Extract the [x, y] coordinate from the center of the cell holding the provided text.  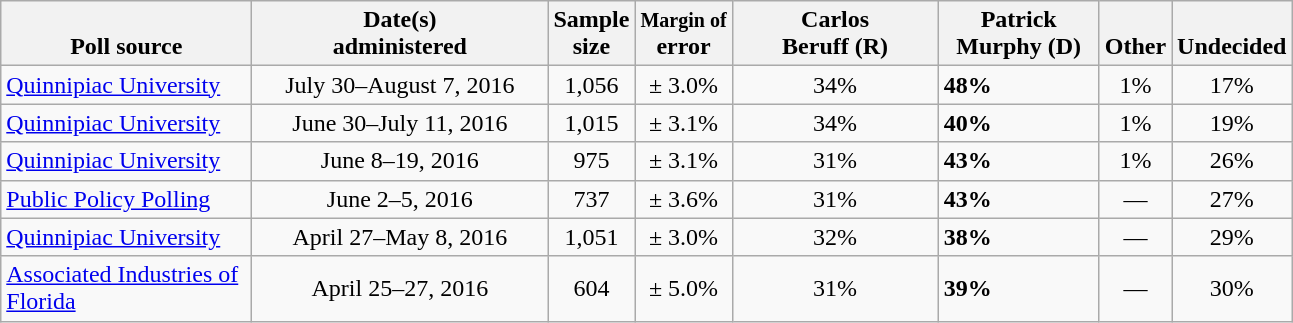
32% [835, 237]
April 27–May 8, 2016 [400, 237]
April 25–27, 2016 [400, 288]
48% [1018, 85]
17% [1232, 85]
1,015 [592, 123]
19% [1232, 123]
June 30–July 11, 2016 [400, 123]
Other [1135, 34]
27% [1232, 199]
June 8–19, 2016 [400, 161]
± 3.6% [684, 199]
PatrickMurphy (D) [1018, 34]
± 5.0% [684, 288]
July 30–August 7, 2016 [400, 85]
Samplesize [592, 34]
604 [592, 288]
1,051 [592, 237]
38% [1018, 237]
CarlosBeruff (R) [835, 34]
Poll source [126, 34]
26% [1232, 161]
Undecided [1232, 34]
Public Policy Polling [126, 199]
1,056 [592, 85]
39% [1018, 288]
Margin oferror [684, 34]
30% [1232, 288]
Associated Industries of Florida [126, 288]
975 [592, 161]
737 [592, 199]
40% [1018, 123]
29% [1232, 237]
June 2–5, 2016 [400, 199]
Date(s)administered [400, 34]
